Output the [x, y] coordinate of the center of the cell containing the given text.  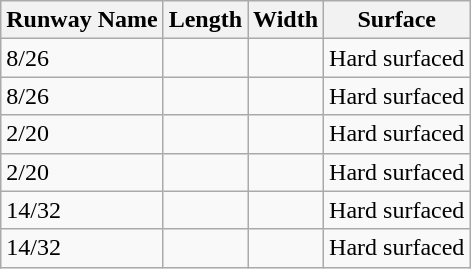
Width [286, 20]
Runway Name [82, 20]
Length [205, 20]
Surface [397, 20]
